Return the [x, y] coordinate for the center point of the cell that contains the specified text.  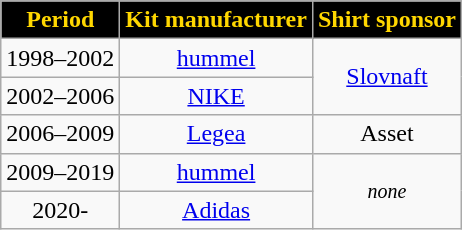
2020- [60, 210]
Shirt sponsor [386, 20]
2006–2009 [60, 134]
Period [60, 20]
none [386, 191]
2002–2006 [60, 96]
Slovnaft [386, 77]
Asset [386, 134]
2009–2019 [60, 172]
Kit manufacturer [216, 20]
Legea [216, 134]
1998–2002 [60, 58]
Adidas [216, 210]
NIKE [216, 96]
